Return the [X, Y] coordinate for the center point of the cell that contains the specified text.  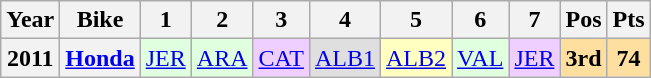
2 [222, 20]
VAL [480, 58]
ARA [222, 58]
CAT [281, 58]
3 [281, 20]
Bike [100, 20]
6 [480, 20]
3rd [584, 58]
Pts [628, 20]
Honda [100, 58]
7 [534, 20]
5 [416, 20]
ALB2 [416, 58]
Year [30, 20]
2011 [30, 58]
ALB1 [344, 58]
1 [166, 20]
74 [628, 58]
Pos [584, 20]
4 [344, 20]
